Determine the (X, Y) coordinate at the center of the cell enclosing the given text.  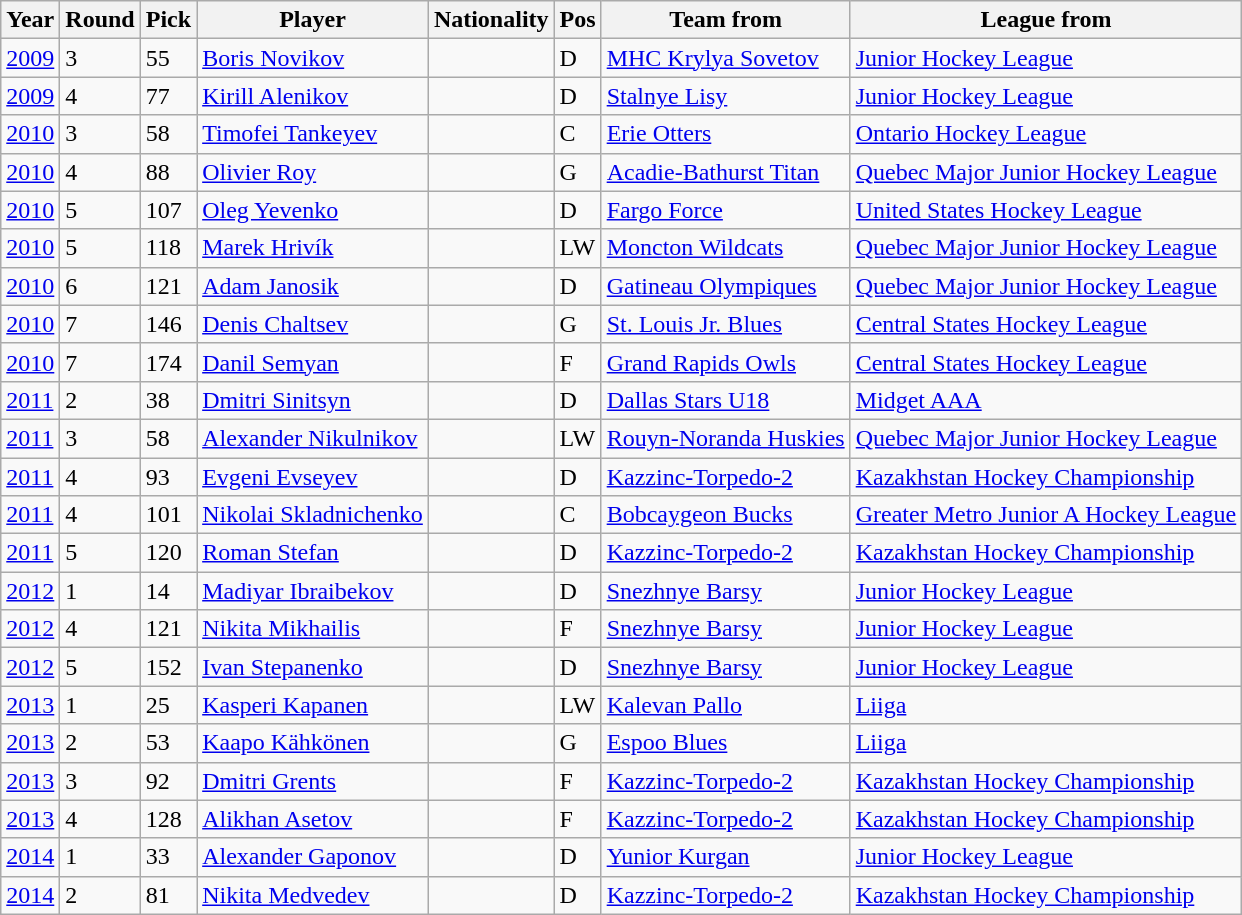
55 (168, 58)
81 (168, 895)
174 (168, 362)
Alexander Nikulnikov (313, 438)
Olivier Roy (313, 172)
Acadie-Bathurst Titan (726, 172)
Year (30, 20)
Timofei Tankeyev (313, 134)
Nikolai Skladnichenko (313, 515)
Kasperi Kapanen (313, 705)
Team from (726, 20)
152 (168, 667)
MHC Krylya Sovetov (726, 58)
88 (168, 172)
Grand Rapids Owls (726, 362)
Denis Chaltsev (313, 324)
Greater Metro Junior A Hockey League (1046, 515)
Bobcaygeon Bucks (726, 515)
Nikita Medvedev (313, 895)
Dmitri Sinitsyn (313, 400)
Dmitri Grents (313, 781)
Stalnye Lisy (726, 96)
146 (168, 324)
League from (1046, 20)
United States Hockey League (1046, 210)
101 (168, 515)
120 (168, 553)
14 (168, 591)
118 (168, 248)
Adam Janosik (313, 286)
93 (168, 477)
33 (168, 857)
128 (168, 819)
Danil Semyan (313, 362)
Ontario Hockey League (1046, 134)
25 (168, 705)
Madiyar Ibraibekov (313, 591)
Yunior Kurgan (726, 857)
Kirill Alenikov (313, 96)
Oleg Yevenko (313, 210)
Fargo Force (726, 210)
53 (168, 743)
Kaapo Kähkönen (313, 743)
Player (313, 20)
6 (100, 286)
Round (100, 20)
Alexander Gaponov (313, 857)
Erie Otters (726, 134)
38 (168, 400)
Gatineau Olympiques (726, 286)
Espoo Blues (726, 743)
Nikita Mikhailis (313, 629)
Boris Novikov (313, 58)
Alikhan Asetov (313, 819)
Marek Hrivík (313, 248)
Midget AAA (1046, 400)
Moncton Wildcats (726, 248)
Pick (168, 20)
Rouyn-Noranda Huskies (726, 438)
St. Louis Jr. Blues (726, 324)
Kalevan Pallo (726, 705)
Pos (578, 20)
Roman Stefan (313, 553)
77 (168, 96)
Ivan Stepanenko (313, 667)
107 (168, 210)
Dallas Stars U18 (726, 400)
92 (168, 781)
Nationality (491, 20)
Evgeni Evseyev (313, 477)
